Return the [x, y] coordinate for the center point of the cell that contains the specified text.  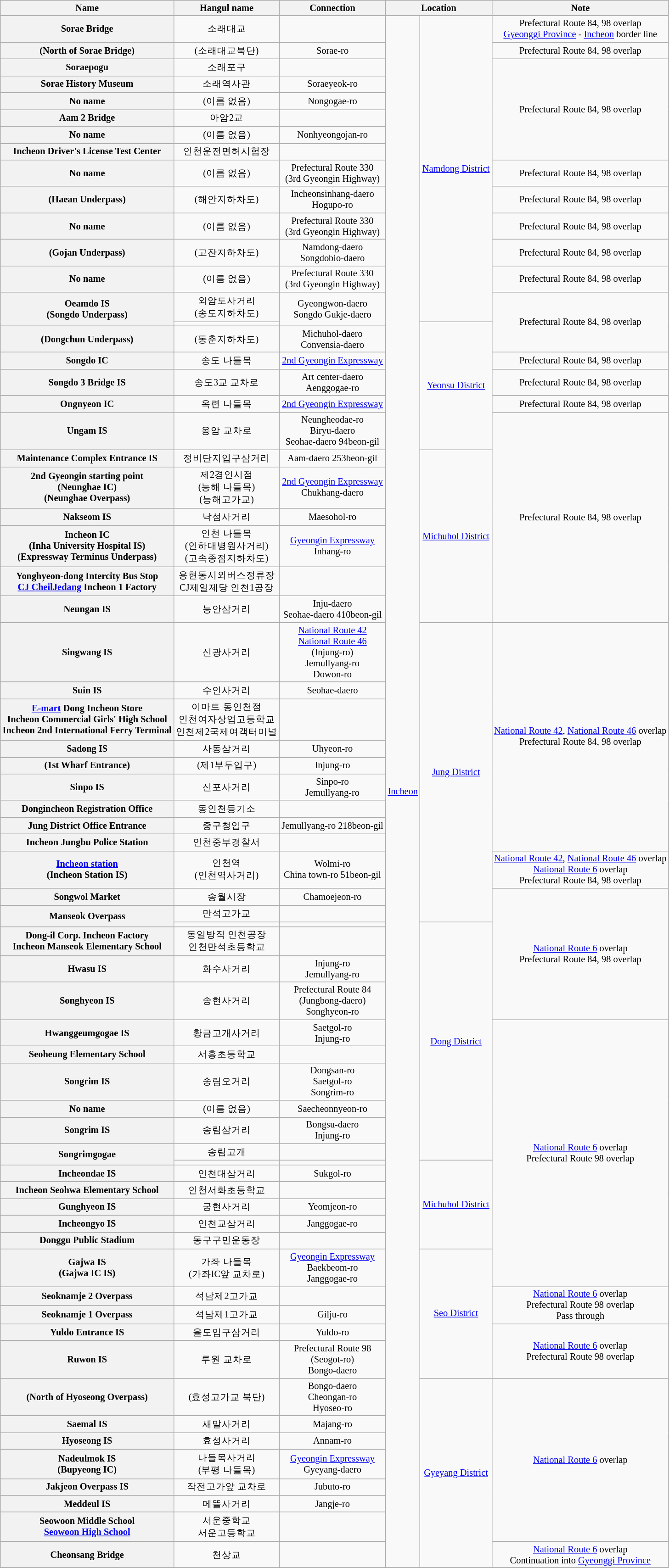
Gyeongin ExpresswayBaekbeom-roJanggogae-ro [332, 1267]
Aam 2 Bridge [87, 117]
Janggogae-ro [332, 1223]
Gilju-ro [332, 1314]
정비단지입구삼거리 [227, 458]
(동춘지하차도) [227, 339]
Neungan IS [87, 609]
작전고가앞 교차로 [227, 1487]
Hwasu IS [87, 969]
효성사거리 [227, 1441]
Gajwa IS(Gajwa IC IS) [87, 1267]
소래역사관 [227, 84]
Donggu Public Stadium [87, 1241]
인천 나들목(인하대병원사거리)(고속종점지하차도) [227, 546]
Seoknamje 2 Overpass [87, 1296]
소래대교 [227, 29]
Namdong District [456, 168]
송도3교 교차로 [227, 382]
(고잔지하차도) [227, 252]
Sukgol-ro [332, 1173]
가좌 나들목(가좌IC앞 교차로) [227, 1267]
소래포구 [227, 67]
Bongsu-daeroInjung-ro [332, 1130]
동일방직 인천공장인천만석초등학교 [227, 941]
옥련 나들목 [227, 404]
Majang-ro [332, 1424]
Wolmi-roChina town-ro 51beon-gil [332, 870]
Maintenance Complex Entrance IS [87, 458]
낙섬사거리 [227, 517]
National Route 6 overlapPrefectural Route 84, 98 overlap [580, 954]
송림삼거리 [227, 1130]
인천대삼거리 [227, 1173]
궁현사거리 [227, 1207]
Sinpo-roJemullyang-ro [332, 787]
Ruwon IS [87, 1359]
Meddeul IS [87, 1503]
Sorae Bridge [87, 29]
인천운전면허시험장 [227, 151]
중구청입구 [227, 826]
새말사거리 [227, 1424]
Dong District [456, 1041]
송도 나들목 [227, 361]
(North of Hyoseong Overpass) [87, 1397]
Dongincheon Registration Office [87, 809]
National Route 6 overlapContinuation into Gyeonggi Province [580, 1555]
Michuhol-daeroConvensia-daero [332, 339]
Incheon Seohwa Elementary School [87, 1190]
Seo District [456, 1313]
Inju-daeroSeohae-daero 410beon-gil [332, 609]
Sadong IS [87, 749]
율도입구삼거리 [227, 1333]
송현사거리 [227, 1001]
만석고가교 [227, 913]
Dongsan-roSaetgol-roSongrim-ro [332, 1082]
Songdo IC [87, 361]
용현동시외버스정류장CJ제일제당 인천1공장 [227, 581]
화수사거리 [227, 969]
Prefectural Route 98(Seogot-ro)Bongo-daero [332, 1359]
Songdo 3 Bridge IS [87, 382]
신포사거리 [227, 787]
Seoheung Elementary School [87, 1055]
Incheon [403, 792]
Ungam IS [87, 431]
Oeamdo IS(Songdo Underpass) [87, 309]
Prefectural Route 84, 98 overlapGyeonggi Province - Incheon border line [580, 29]
Cheonsang Bridge [87, 1555]
제2경인시점(능해 나들목)(능해고가교) [227, 487]
(해안지하차도) [227, 200]
서운중학교서운고등학교 [227, 1527]
Incheon station(Incheon Station IS) [87, 870]
Namdong-daeroSongdobio-daero [332, 252]
동인천등기소 [227, 809]
Soraeyeok-ro [332, 84]
Suin IS [87, 690]
이마트 동인천점인천여자상업고등학교인천제2국제여객터미널 [227, 720]
Yuldo Entrance IS [87, 1333]
Hwanggeumgogae IS [87, 1033]
(Dongchun Underpass) [87, 339]
(제1부두입구) [227, 765]
Songhyeon IS [87, 1001]
Nakseom IS [87, 517]
Incheongyo IS [87, 1223]
2nd Gyeongin ExpresswayChukhang-daero [332, 487]
Songwol Market [87, 897]
(소래대교북단) [227, 50]
Sorae History Museum [87, 84]
Soraepogu [87, 67]
Neungheodae-roBiryu-daeroSeohae-daero 94beon-gil [332, 431]
National Route 6 overlapPrefectural Route 98 overlapPass through [580, 1305]
석남제2고가교 [227, 1296]
Yeomjeon-ro [332, 1207]
Dong-il Corp. Incheon FactoryIncheon Manseok Elementary School [87, 941]
Gunghyeon IS [87, 1207]
Saemal IS [87, 1424]
Seowoon Middle SchoolSeowoon High School [87, 1527]
Nongogae-ro [332, 101]
외암도사거리(송도지하차도) [227, 307]
Gyeongin ExpresswayGyeyang-daero [332, 1464]
Annam-ro [332, 1441]
(효성고가교 북단) [227, 1397]
Jung District Office Entrance [87, 826]
Injung-ro [332, 765]
인천역(인천역사거리) [227, 870]
Hyoseong IS [87, 1441]
Jubuto-ro [332, 1487]
Manseok Overpass [87, 915]
Bongo-daeroCheongan-roHyoseo-ro [332, 1397]
Ongnyeon IC [87, 404]
Sorae-ro [332, 50]
송림고개 [227, 1152]
Yeonsu District [456, 385]
Prefectural Route 84(Jungbong-daero)Songhyeon-ro [332, 1001]
Uhyeon-ro [332, 749]
Jemullyang-ro 218beon-gil [332, 826]
National Route 42, National Route 46 overlapPrefectural Route 84, 98 overlap [580, 737]
(North of Sorae Bridge) [87, 50]
황금고개사거리 [227, 1033]
Saecheonnyeon-ro [332, 1109]
(Haean Underpass) [87, 200]
Songrimgogae [87, 1154]
인천서화초등학교 [227, 1190]
동구구민운동장 [227, 1241]
능안삼거리 [227, 609]
송월시장 [227, 897]
National Route 42, National Route 46 overlapNational Route 6 overlapPrefectural Route 84, 98 overlap [580, 870]
Yonghyeon-dong Intercity Bus StopCJ CheilJedang Incheon 1 Factory [87, 581]
Yuldo-ro [332, 1333]
Gyeongin ExpresswayInhang-ro [332, 546]
Location [439, 8]
National Route 42National Route 46(Injung-ro)Jemullyang-roDowon-ro [332, 652]
신광사거리 [227, 652]
메뜰사거리 [227, 1503]
Aam-daero 253beon-gil [332, 458]
Incheonsinhang-daeroHogupo-ro [332, 200]
인천중부경찰서 [227, 843]
나들목사거리(부평 나들목) [227, 1464]
Hangul name [227, 8]
Gyeongwon-daeroSongdo Gukje-daero [332, 309]
Jangje-ro [332, 1503]
석남제1고가교 [227, 1314]
루원 교차로 [227, 1359]
(1st Wharf Entrance) [87, 765]
Singwang IS [87, 652]
2nd Gyeongin starting point(Neunghae IC)(Neunghae Overpass) [87, 487]
Sinpo IS [87, 787]
Jung District [456, 772]
National Route 6 overlap [580, 1460]
Note [580, 8]
서흥초등학교 [227, 1055]
Gyeyang District [456, 1473]
Maesohol-ro [332, 517]
Incheon IC(Inha University Hospital IS)(Expressway Terminus Underpass) [87, 546]
천상교 [227, 1555]
Nonhyeongojan-ro [332, 135]
Chamoejeon-ro [332, 897]
Saetgol-roInjung-ro [332, 1033]
Incheon Driver's License Test Center [87, 151]
Name [87, 8]
Injung-roJemullyang-ro [332, 969]
옹암 교차로 [227, 431]
E-mart Dong Incheon StoreIncheon Commercial Girls' High SchoolIncheon 2nd International Ferry Terminal [87, 720]
Seohae-daero [332, 690]
Seoknamje 1 Overpass [87, 1314]
Incheon Jungbu Police Station [87, 843]
수인사거리 [227, 690]
Art center-daeroAenggogae-ro [332, 382]
(Gojan Underpass) [87, 252]
사동삼거리 [227, 749]
Connection [332, 8]
인천교삼거리 [227, 1223]
아암2교 [227, 117]
송림오거리 [227, 1082]
Jakjeon Overpass IS [87, 1487]
Nadeulmok IS(Bupyeong IC) [87, 1464]
Incheondae IS [87, 1173]
